Detect which cell encompasses the target text, then output its (X, Y) center coordinate. 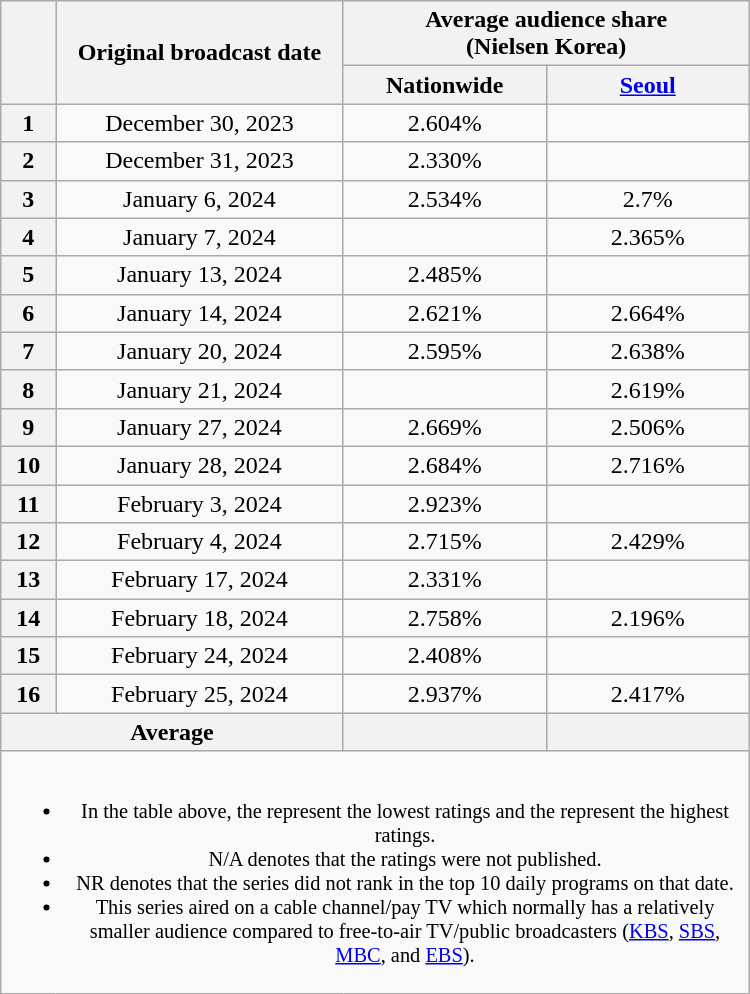
2 (28, 161)
2.716% (648, 465)
February 18, 2024 (200, 618)
January 27, 2024 (200, 427)
February 17, 2024 (200, 580)
2.408% (444, 656)
7 (28, 351)
January 13, 2024 (200, 275)
2.664% (648, 313)
2.669% (444, 427)
12 (28, 542)
15 (28, 656)
2.196% (648, 618)
January 6, 2024 (200, 199)
2.715% (444, 542)
2.684% (444, 465)
February 4, 2024 (200, 542)
4 (28, 237)
February 24, 2024 (200, 656)
2.619% (648, 389)
January 20, 2024 (200, 351)
11 (28, 503)
6 (28, 313)
February 3, 2024 (200, 503)
February 25, 2024 (200, 694)
13 (28, 580)
January 14, 2024 (200, 313)
Original broadcast date (200, 52)
3 (28, 199)
2.604% (444, 123)
January 28, 2024 (200, 465)
16 (28, 694)
2.7% (648, 199)
14 (28, 618)
Seoul (648, 85)
December 31, 2023 (200, 161)
Average (172, 732)
2.429% (648, 542)
2.506% (648, 427)
2.485% (444, 275)
2.330% (444, 161)
2.937% (444, 694)
2.638% (648, 351)
2.331% (444, 580)
10 (28, 465)
8 (28, 389)
Nationwide (444, 85)
5 (28, 275)
2.534% (444, 199)
2.417% (648, 694)
Average audience share(Nielsen Korea) (546, 34)
January 7, 2024 (200, 237)
December 30, 2023 (200, 123)
January 21, 2024 (200, 389)
2.595% (444, 351)
9 (28, 427)
2.621% (444, 313)
1 (28, 123)
2.758% (444, 618)
2.365% (648, 237)
2.923% (444, 503)
